Return the [x, y] coordinate for the center point of the cell that contains the specified text.  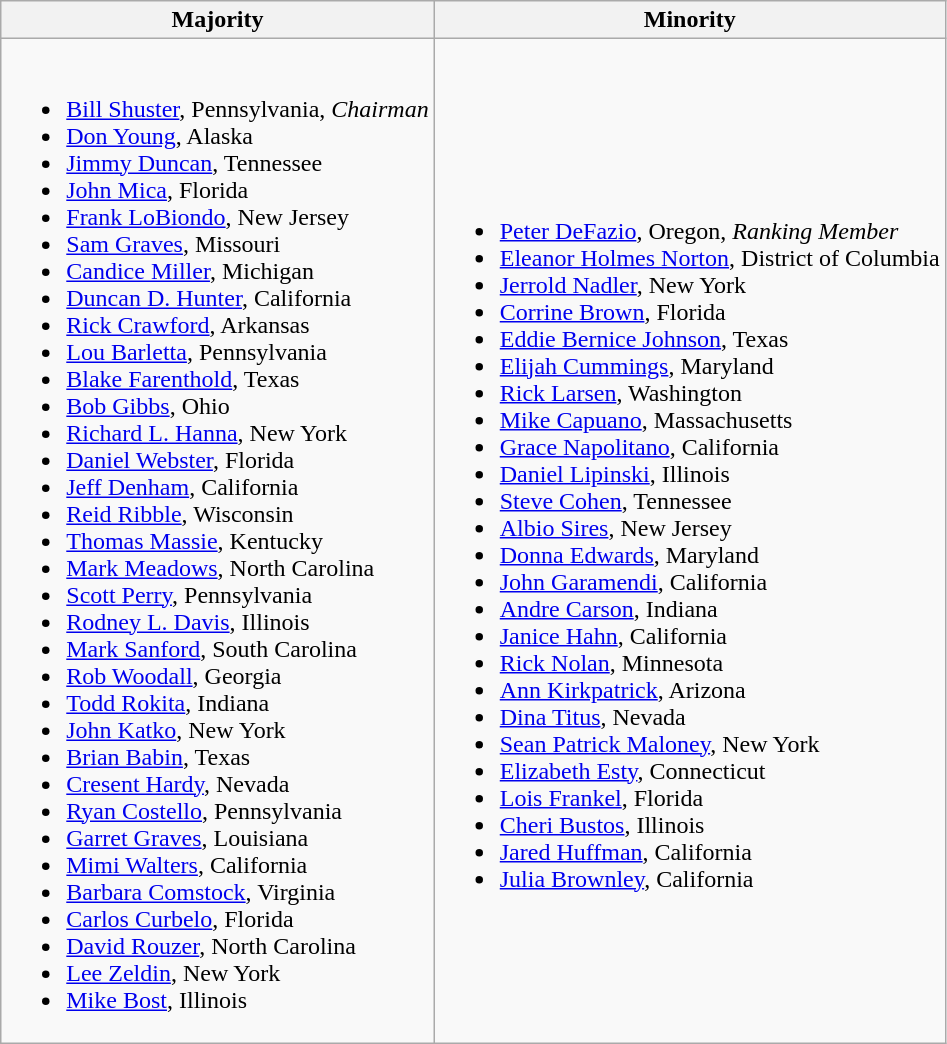
Minority [690, 20]
Majority [218, 20]
